Return the (X, Y) coordinate for the center point of the cell that contains the specified text.  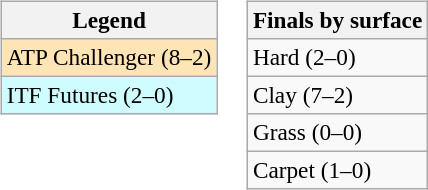
ITF Futures (2–0) (108, 95)
Grass (0–0) (337, 133)
Clay (7–2) (337, 95)
Carpet (1–0) (337, 171)
Legend (108, 20)
ATP Challenger (8–2) (108, 57)
Hard (2–0) (337, 57)
Finals by surface (337, 20)
